Output the [x, y] coordinate of the center of the cell containing the given text.  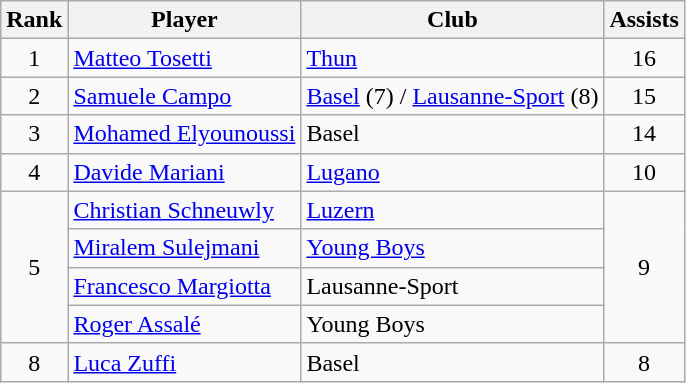
Assists [644, 20]
Rank [34, 20]
14 [644, 134]
9 [644, 267]
Miralem Sulejmani [184, 248]
2 [34, 96]
Basel (7) / Lausanne-Sport (8) [452, 96]
5 [34, 267]
Thun [452, 58]
1 [34, 58]
Christian Schneuwly [184, 210]
Roger Assalé [184, 324]
Lausanne-Sport [452, 286]
Davide Mariani [184, 172]
16 [644, 58]
Matteo Tosetti [184, 58]
Club [452, 20]
Francesco Margiotta [184, 286]
10 [644, 172]
Player [184, 20]
4 [34, 172]
Mohamed Elyounoussi [184, 134]
Luzern [452, 210]
Samuele Campo [184, 96]
3 [34, 134]
15 [644, 96]
Lugano [452, 172]
Luca Zuffi [184, 362]
